For the text-containing cell, return its midpoint in (X, Y) coordinate format. 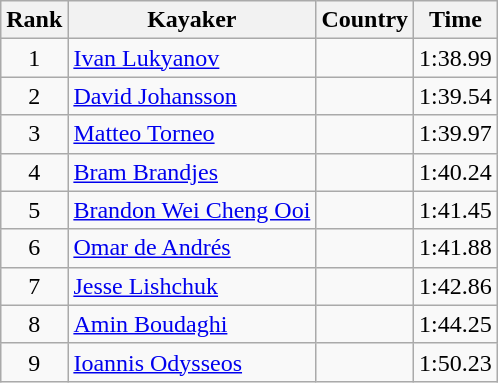
1:50.23 (456, 362)
Rank (34, 20)
7 (34, 286)
Matteo Torneo (192, 134)
Kayaker (192, 20)
Brandon Wei Cheng Ooi (192, 210)
1 (34, 58)
Time (456, 20)
Amin Boudaghi (192, 324)
Jesse Lishchuk (192, 286)
4 (34, 172)
Country (365, 20)
8 (34, 324)
Omar de Andrés (192, 248)
9 (34, 362)
Ivan Lukyanov (192, 58)
Ioannis Odysseos (192, 362)
1:41.45 (456, 210)
1:40.24 (456, 172)
Bram Brandjes (192, 172)
1:39.54 (456, 96)
5 (34, 210)
1:42.86 (456, 286)
1:41.88 (456, 248)
1:39.97 (456, 134)
6 (34, 248)
3 (34, 134)
1:38.99 (456, 58)
David Johansson (192, 96)
2 (34, 96)
1:44.25 (456, 324)
